Pinpoint the cell where the given text exists, returning its [x, y] midpoint coordinate. 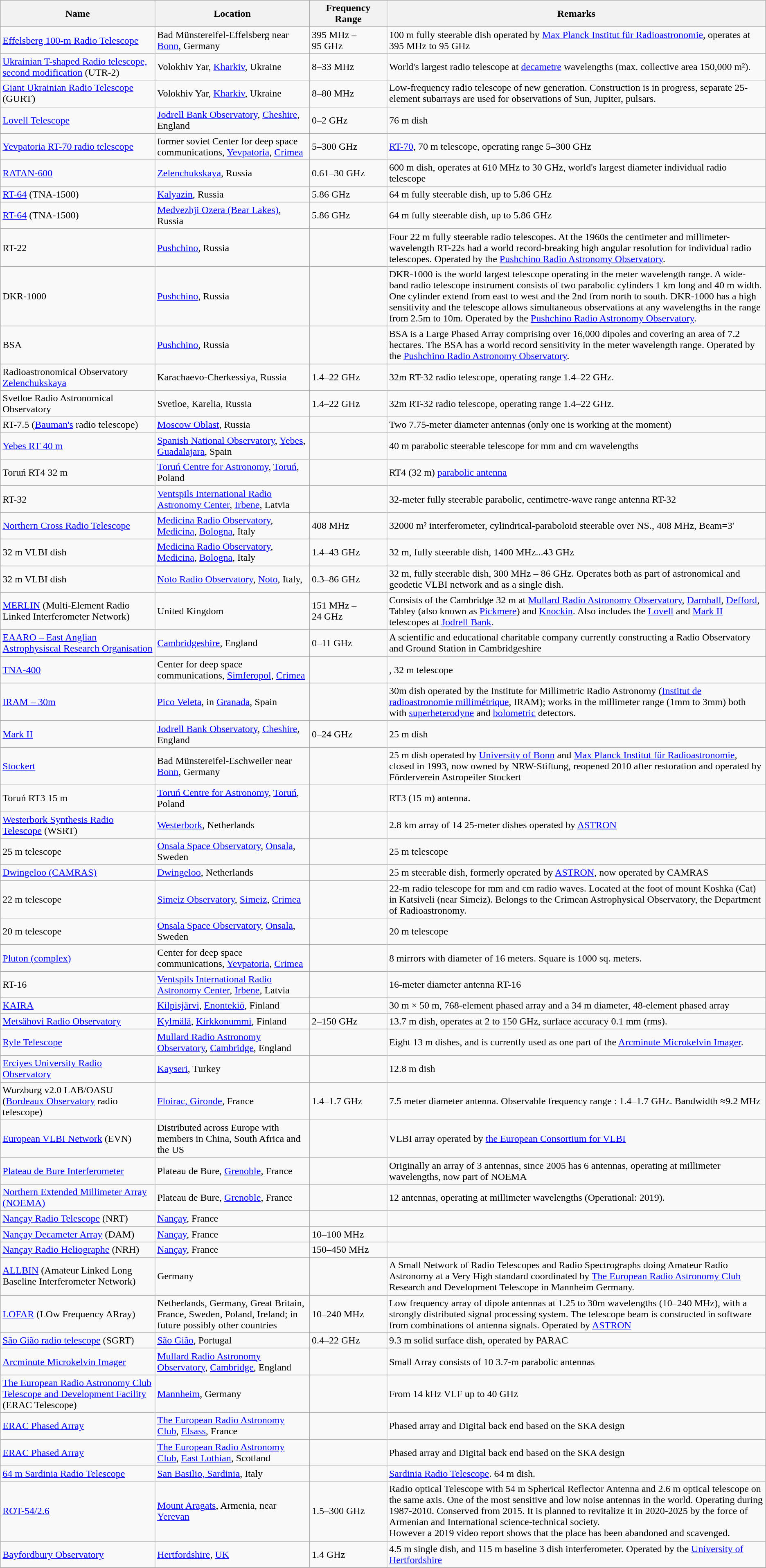
1.5–300 GHz [348, 1511]
10–240 MHz [348, 1314]
4.5 m single dish, and 115 m baseline 3 dish interferometer. Operated by the University of Hertfordshire [576, 1554]
Wurzburg v2.0 LAB/OASU (Bordeaux Observatory radio telescope) [78, 1101]
Toruń RT4 32 m [78, 473]
Small Array consists of 10 3.7-m parabolic antennas [576, 1362]
151 MHz – 24 GHz [348, 611]
TNA-400 [78, 670]
former soviet Center for deep space communications, Yevpatoria, Crimea [232, 146]
RT-7.5 (Bauman's radio telescope) [78, 425]
RT-16 [78, 985]
European VLBI Network (EVN) [78, 1139]
Metsähovi Radio Observatory [78, 1021]
Ryle Telescope [78, 1042]
Karachaevo-Cherkessiya, Russia [232, 377]
Zelenchukskaya, Russia [232, 173]
ROT-54/2.6 [78, 1511]
Toruń RT3 15 m [78, 798]
9.3 m solid surface dish, operated by PARAC [576, 1341]
8 mirrors with diameter of 16 meters. Square is 1000 sq. meters. [576, 958]
Plateau de Bure Interferometer [78, 1170]
10–100 MHz [348, 1234]
Moscow Oblast, Russia [232, 425]
Yebes RT 40 m [78, 446]
1.4–1.7 GHz [348, 1101]
Kilpisjärvi, Enontekiö, Finland [232, 1006]
Bayfordbury Observatory [78, 1554]
United Kingdom [232, 611]
Northern Extended Millimeter Array (NOEMA) [78, 1197]
Giant Ukrainian Radio Telescope (GURT) [78, 93]
The European Radio Astronomy Club, Elsass, France [232, 1426]
San Basilio, Sardinia, Italy [232, 1474]
Cambridgeshire, England [232, 643]
64 m Sardinia Radio Telescope [78, 1474]
30 m × 50 m, 768-element phased array and a 34 m diameter, 48-element phased array [576, 1006]
0–11 GHz [348, 643]
2–150 GHz [348, 1021]
12.8 m dish [576, 1069]
8–80 MHz [348, 93]
RATAN-600 [78, 173]
16-meter diameter antenna RT-16 [576, 985]
76 m dish [576, 120]
408 MHz [348, 526]
Kylmälä, Kirkkonummi, Finland [232, 1021]
Frequency Range [348, 14]
Two 7.75-meter diameter antennas (only one is working at the moment) [576, 425]
Medvezhji Ozera (Bear Lakes), Russia [232, 215]
7.5 meter diameter antenna. Observable frequency range : 1.4–1.7 GHz. Bandwidth ≈9.2 MHz [576, 1101]
Simeiz Observatory, Simeiz, Crimea [232, 899]
, 32 m telescope [576, 670]
EAARO – East Anglian Astrophysiscal Research Organisation [78, 643]
Westerbork, Netherlands [232, 824]
Nançay Radio Telescope (NRT) [78, 1218]
Arcminute Microkelvin Imager [78, 1362]
KAIRA [78, 1006]
0.61–30 GHz [348, 173]
5–300 GHz [348, 146]
100 m fully steerable dish operated by Max Planck Institut für Radioastronomie, operates at 395 MHz to 95 GHz [576, 40]
32 m, fully steerable dish, 300 MHz – 86 GHz. Operates both as part of astronomical and geodetic VLBI network and as a single dish. [576, 579]
São Gião radio telescope (SGRT) [78, 1341]
São Gião, Portugal [232, 1341]
RT4 (32 m) parabolic antenna [576, 473]
Remarks [576, 14]
Kalyazin, Russia [232, 194]
Originally an array of 3 antennas, since 2005 has 6 antennas, operating at millimeter wavelengths, now part of NOEMA [576, 1170]
Center for deep space communications, Yevpatoria, Crimea [232, 958]
25 m steerable dish, formerly operated by ASTRON, now operated by CAMRAS [576, 873]
A scientific and educational charitable company currently constructing a Radio Observatory and Ground Station in Cambridgeshire [576, 643]
Svetloe, Karelia, Russia [232, 404]
Pluton (complex) [78, 958]
Germany [232, 1276]
Netherlands, Germany, Great Britain, France, Sweden, Poland, Ireland; in future possibly other countries [232, 1314]
Bad Münstereifel-Eschweiler near Bonn, Germany [232, 766]
0.3–86 GHz [348, 579]
DKR-1000 [78, 296]
32 m, fully steerable dish, 1400 MHz...43 GHz [576, 552]
25 m dish [576, 734]
Yevpatoria RT-70 radio telescope [78, 146]
1.4–43 GHz [348, 552]
2.8 km array of 14 25-meter dishes operated by ASTRON [576, 824]
Dwingeloo (CAMRAS) [78, 873]
40 m parabolic steerable telescope for mm and cm wavelengths [576, 446]
1.4 GHz [348, 1554]
From 14 kHz VLF up to 40 GHz [576, 1394]
Radioastronomical Observatory Zelenchukskaya [78, 377]
0–24 GHz [348, 734]
Northern Cross Radio Telescope [78, 526]
22 m telescope [78, 899]
0.4–22 GHz [348, 1341]
Name [78, 14]
RT-32 [78, 499]
Mannheim, Germany [232, 1394]
0–2 GHz [348, 120]
Nançay Decameter Array (DAM) [78, 1234]
150–450 MHz [348, 1250]
32-meter fully steerable parabolic, centimetre-wave range antenna RT-32 [576, 499]
Center for deep space communications, Simferopol, Crimea [232, 670]
13.7 m dish, operates at 2 to 150 GHz, surface accuracy 0.1 mm (rms). [576, 1021]
Mount Aragats, Armenia, near Yerevan [232, 1511]
Stockert [78, 766]
Kayseri, Turkey [232, 1069]
Westerbork Synthesis Radio Telescope (WSRT) [78, 824]
Nançay Radio Heliographe (NRH) [78, 1250]
Mark II [78, 734]
RT-22 [78, 247]
600 m dish, operates at 610 MHz to 30 GHz, world's largest diameter individual radio telescope [576, 173]
Spanish National Observatory, Yebes, Guadalajara, Spain [232, 446]
Svetloe Radio Astronomical Observatory [78, 404]
Dwingeloo, Netherlands [232, 873]
MERLIN (Multi-Element Radio Linked Interferometer Network) [78, 611]
32000 m² interferometer, cylindrical-paraboloid steerable over NS., 408 MHz, Beam=3' [576, 526]
8–33 MHz [348, 67]
IRAM – 30m [78, 702]
Sardinia Radio Telescope. 64 m dish. [576, 1474]
ALLBIN (Amateur Linked Long Baseline Interferometer Network) [78, 1276]
395 MHz – 95 GHz [348, 40]
Lovell Telescope [78, 120]
Effelsberg 100-m Radio Telescope [78, 40]
LOFAR (LOw Frequency ARray) [78, 1314]
Pico Veleta, in Granada, Spain [232, 702]
Bad Münstereifel-Effelsberg near Bonn, Germany [232, 40]
BSA [78, 345]
Noto Radio Observatory, Noto, Italy, [232, 579]
Eight 13 m dishes, and is currently used as one part of the Arcminute Microkelvin Imager. [576, 1042]
RT-70, 70 m telescope, operating range 5–300 GHz [576, 146]
World's largest radio telescope at decametre wavelengths (max. collective area 150,000 m²). [576, 67]
Ukrainian T-shaped Radio telescope, second modification (UTR-2) [78, 67]
Erciyes University Radio Observatory [78, 1069]
Location [232, 14]
Hertfordshire, UK [232, 1554]
The European Radio Astronomy Club Telescope and Development Facility (ERAC Telescope) [78, 1394]
VLBI array operated by the European Consortium for VLBI [576, 1139]
RT3 (15 m) antenna. [576, 798]
Distributed across Europe with members in China, South Africa and the US [232, 1139]
Floirac, Gironde, France [232, 1101]
The European Radio Astronomy Club, East Lothian, Scotland [232, 1453]
12 antennas, operating at millimeter wavelengths (Operational: 2019). [576, 1197]
